Find where the given text appears and provide that cell's center as (x, y) coordinate. 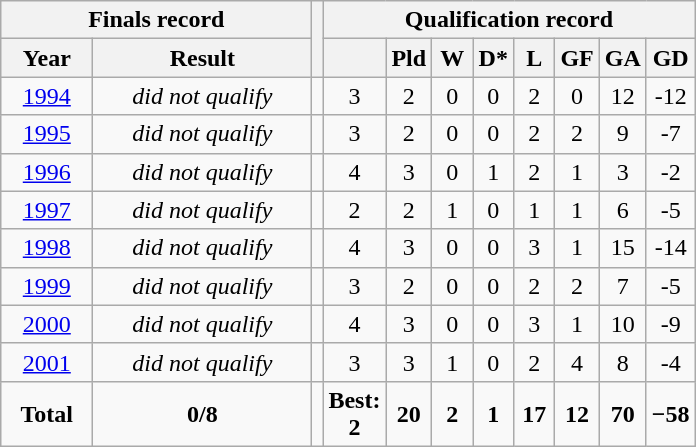
Finals record (156, 20)
1994 (47, 96)
6 (622, 210)
L (534, 58)
1999 (47, 286)
GD (670, 58)
70 (622, 414)
Year (47, 58)
−58 (670, 414)
10 (622, 324)
Total (47, 414)
15 (622, 248)
1996 (47, 172)
-12 (670, 96)
-9 (670, 324)
Pld (409, 58)
9 (622, 134)
7 (622, 286)
-14 (670, 248)
-7 (670, 134)
GF (577, 58)
8 (622, 362)
Qualification record (509, 20)
1998 (47, 248)
D* (494, 58)
Best: 2 (354, 414)
W (452, 58)
2000 (47, 324)
0/8 (202, 414)
1995 (47, 134)
-2 (670, 172)
2001 (47, 362)
Result (202, 58)
17 (534, 414)
GA (622, 58)
-4 (670, 362)
20 (409, 414)
1997 (47, 210)
